Pinpoint the cell where the given text exists, returning its (X, Y) midpoint coordinate. 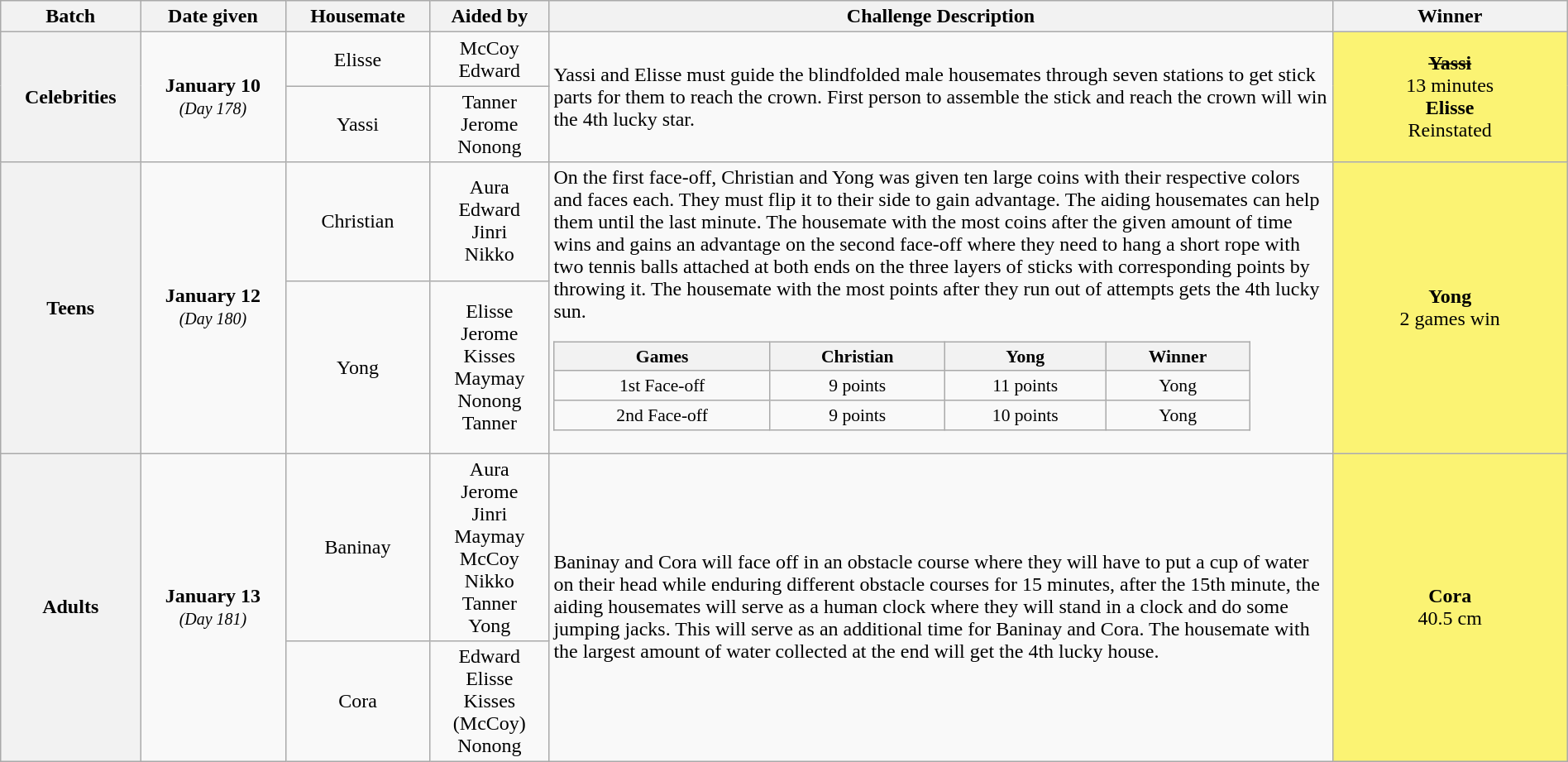
Tanner Jerome Nonong (490, 124)
Cora 40.5 cm (1450, 607)
Aided by (490, 17)
1st Face-off (662, 386)
January 12(Day 180) (213, 308)
EdwardElisseKisses(McCoy)Nonong (490, 702)
Challenge Description (941, 17)
Teens (71, 308)
January 13(Day 181) (213, 607)
ElisseJeromeKissesMaymayNonongTanner (490, 367)
Yong 2 games win (1450, 308)
January 10(Day 178) (213, 98)
10 points (1025, 415)
Yassi 13 minutesElisseReinstated (1450, 98)
Games (662, 357)
Date given (213, 17)
Adults (71, 607)
AuraEdwardJinriNikko (490, 222)
11 points (1025, 386)
Elisse (357, 60)
Baninay (357, 548)
Yassi (357, 124)
McCoy Edward (490, 60)
AuraJeromeJinriMaymayMcCoyNikkoTannerYong (490, 548)
2nd Face-off (662, 415)
Celebrities (71, 98)
Batch (71, 17)
Cora (357, 702)
Housemate (357, 17)
